Extract the [x, y] coordinate from the center of the cell holding the provided text.  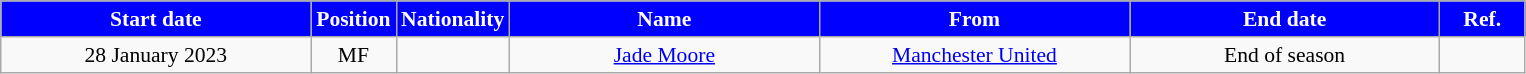
Nationality [452, 19]
28 January 2023 [156, 55]
MF [354, 55]
Manchester United [974, 55]
End of season [1285, 55]
Position [354, 19]
Name [664, 19]
End date [1285, 19]
Jade Moore [664, 55]
From [974, 19]
Start date [156, 19]
Ref. [1482, 19]
